Search for the cell housing the specified text and yield its (x, y) center coordinate. 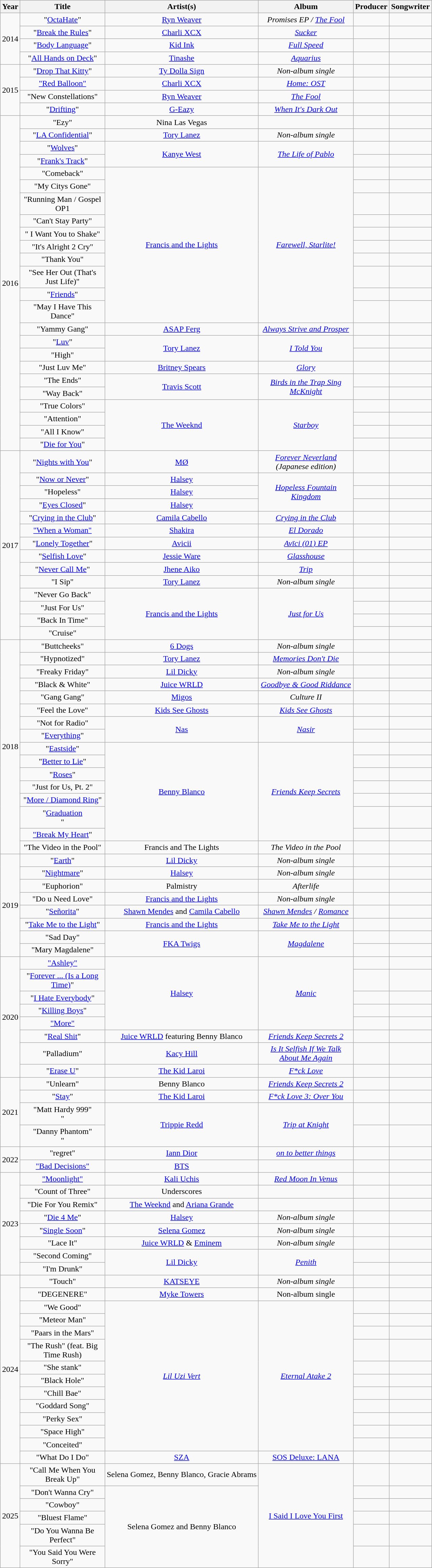
Home: OST (306, 84)
The Life of Pablo (306, 154)
Trip at Knight (306, 1125)
Goodbye & Good Riddance (306, 684)
Sucker (306, 32)
"Palladium" (63, 1053)
"Killing Boys" (63, 1010)
"Euphorion" (63, 886)
"Break My Heart" (63, 835)
"Matt Hardy 999"" (63, 1114)
Jhene Aiko (182, 569)
"She stank" (63, 1367)
I Told You (306, 348)
Avicii (182, 543)
"Unlearn" (63, 1084)
"Nights with You" (63, 462)
"LA Confidential" (63, 135)
Year (10, 7)
Songwriter (410, 7)
"We Good" (63, 1307)
"Cowboy" (63, 1505)
Trippie Redd (182, 1125)
"Danny Phantom"" (63, 1136)
"The Rush" (feat. Big Time Rush) (63, 1350)
KATSEYE (182, 1282)
Magdalene (306, 944)
MØ (182, 462)
Tinashe (182, 58)
on to better things (306, 1153)
"Bluest Flame" (63, 1518)
"Can't Stay Party" (63, 221)
" I Want You to Shake" (63, 234)
Birds in the Trap SingMcKnight (306, 387)
"Meteor Man" (63, 1320)
2024 (10, 1370)
When It's Dark Out (306, 109)
"Perky Sex" (63, 1419)
"Friends" (63, 294)
"Take Me to the Light" (63, 924)
Full Speed (306, 45)
"Just Luv Me" (63, 367)
"DEGENERE" (63, 1294)
"Just For Us" (63, 608)
Ty Dolla Sign (182, 71)
"Lace It" (63, 1243)
"Just for Us, Pt. 2" (63, 787)
"Hopeless" (63, 492)
"Wolves" (63, 148)
"Feel the Love" (63, 710)
"More / Diamond Ring" (63, 800)
"regret" (63, 1153)
Nina Las Vegas (182, 122)
The Weeknd and Ariana Grande (182, 1204)
6 Dogs (182, 646)
The Fool (306, 96)
Take Me to the Light (306, 924)
"Señorita" (63, 912)
2017 (10, 545)
Afterlife (306, 886)
"Space High" (63, 1432)
"True Colors" (63, 406)
Lil Uzi Vert (182, 1376)
"Freaky Friday" (63, 672)
"Eyes Closed" (63, 505)
"Real Shit" (63, 1036)
"Buttcheeks" (63, 646)
"Die 4 Me" (63, 1217)
Always Strive and Prosper (306, 329)
"Touch" (63, 1282)
"Forever ... (Is a Long Time)" (63, 980)
"Drop That Kitty" (63, 71)
"I Hate Everybody" (63, 997)
Artist(s) (182, 7)
Underscores (182, 1192)
Selena Gomez, Benny Blanco, Gracie Abrams (182, 1475)
Just for Us (306, 614)
Selena Gomez and Benny Blanco (182, 1527)
"Conceited" (63, 1444)
"Lonely Together" (63, 543)
"When a Woman" (63, 530)
Shakira (182, 530)
Nasir (306, 729)
"Paars in the Mars" (63, 1333)
Memories Don't Die (306, 659)
Iann Dior (182, 1153)
Red Moon In Venus (306, 1179)
Manic (306, 993)
Crying in the Club (306, 518)
Album (306, 7)
Friends Keep Secrets (306, 791)
"Earth" (63, 860)
"Count of Three" (63, 1192)
Hopeless Fountain Kingdom (306, 492)
Francis and The Lights (182, 848)
"OctaHate" (63, 20)
"All I Know" (63, 432)
"Better to Lie" (63, 761)
"Yammy Gang" (63, 329)
"Never Go Back" (63, 594)
2015 (10, 90)
Britney Spears (182, 367)
"Frank's Track" (63, 161)
"Die For You Remix" (63, 1204)
The Video in the Pool (306, 848)
F*ck Love (306, 1071)
"The Ends" (63, 380)
F*ck Love 3: Over You (306, 1097)
"Second Coming" (63, 1256)
El Dorado (306, 530)
"Drifting" (63, 109)
"Back In Time" (63, 620)
Producer (372, 7)
"Goddard Song" (63, 1406)
"Now or Never" (63, 479)
"I Sip" (63, 582)
Eternal Atake 2 (306, 1376)
BTS (182, 1166)
2025 (10, 1516)
"Attention" (63, 419)
Kali Uchis (182, 1179)
"Erase U" (63, 1071)
Travis Scott (182, 387)
Starboy (306, 425)
Shawn Mendes / Romance (306, 912)
"Sad Day" (63, 937)
2014 (10, 39)
Selena Gomez (182, 1230)
The Weeknd (182, 425)
2023 (10, 1224)
Juice WRLD (182, 684)
"Mary Magdalene" (63, 950)
"Do You Wanna Be Perfect" (63, 1535)
"Call Me When You Break Up" (63, 1475)
"Die for You" (63, 444)
Jessie Ware (182, 556)
"Moonlight" (63, 1179)
"High" (63, 355)
"Chill Bae" (63, 1393)
"Eastside" (63, 748)
2020 (10, 1017)
"May I Have This Dance" (63, 311)
Shawn Mendes and Camila Cabello (182, 912)
"Ezy" (63, 122)
"Body Language" (63, 45)
"Cruise" (63, 633)
Kid Ink (182, 45)
Migos (182, 697)
2018 (10, 747)
"Stay" (63, 1097)
I Said I Love You First (306, 1516)
"My Citys Gone" (63, 186)
"The Video in the Pool" (63, 848)
SZA (182, 1457)
Trip (306, 569)
Promises EP / The Fool (306, 20)
FKA Twigs (182, 944)
"Running Man / Gospel OP1 (63, 204)
"Gang Gang" (63, 697)
Aquarius (306, 58)
Title (63, 7)
2016 (10, 283)
Kacy Hill (182, 1053)
Culture II (306, 697)
Palmistry (182, 886)
"Do u Need Love" (63, 899)
Is It Selfish If We Talk About Me Again (306, 1053)
Camila Cabello (182, 518)
Nas (182, 729)
"Way Back" (63, 393)
"Ashley" (63, 963)
Penith (306, 1262)
Farewell, Starlite! (306, 245)
"Never Call Me" (63, 569)
SOS Deluxe: LANA (306, 1457)
"Comeback" (63, 174)
"Red Balloon" (63, 84)
"I'm Drunk" (63, 1269)
Kanye West (182, 154)
"Selfish Love" (63, 556)
"Bad Decisions" (63, 1166)
"Thank You" (63, 259)
2021 (10, 1112)
"More" (63, 1023)
Myke Towers (182, 1294)
"Break the Rules" (63, 32)
2019 (10, 905)
"What Do I Do" (63, 1457)
"See Her Out (That's Just Life)" (63, 277)
ASAP Ferg (182, 329)
"Don't Wanna Cry" (63, 1492)
"Everything" (63, 736)
Juice WRLD & Eminem (182, 1243)
"Crying in the Club" (63, 518)
Avīci (01) EP (306, 543)
"All Hands on Deck" (63, 58)
"Not for Radio" (63, 723)
"Black & White" (63, 684)
"Roses" (63, 774)
"It's Alright 2 Cry" (63, 247)
G-Eazy (182, 109)
"Nightmare" (63, 873)
2022 (10, 1160)
Glasshouse (306, 556)
Glory (306, 367)
"New Constellations" (63, 96)
Forever Neverland (Japanese edition) (306, 462)
"You Said You Were Sorry" (63, 1557)
"Graduation" (63, 817)
"Hypnotized" (63, 659)
"Black Hole" (63, 1380)
"Luv" (63, 342)
Juice WRLD featuring Benny Blanco (182, 1036)
"Single Soon" (63, 1230)
